Capture the cell that displays the provided text and extract its [X, Y] central coordinate. 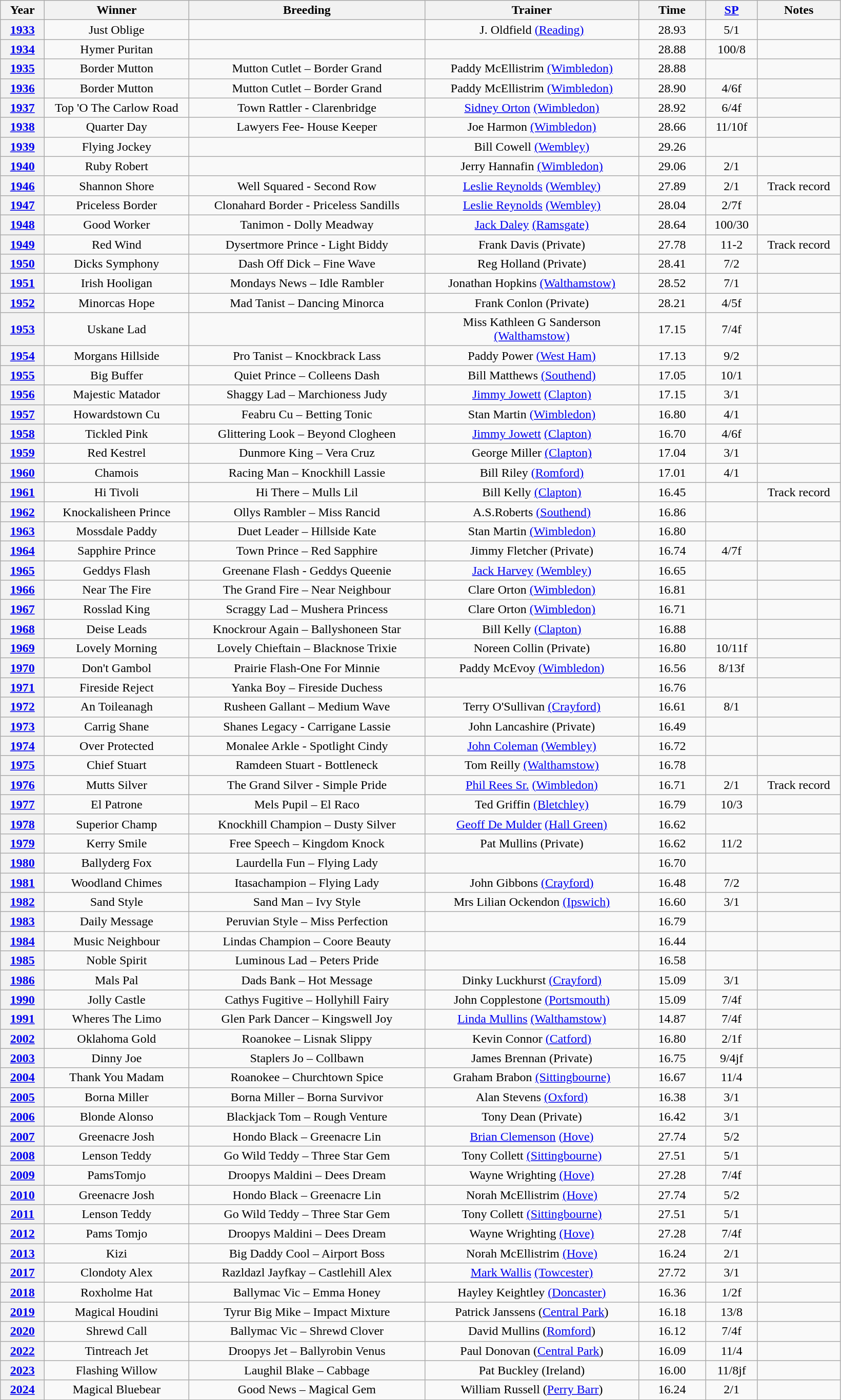
Linda Mullins (Walthamstow) [532, 1019]
Breeding [307, 10]
Miss Kathleen G Sanderson (Walthamstow) [532, 329]
Tony Dean (Private) [532, 1117]
Big Daddy Cool – Airport Boss [307, 1253]
Rusheen Gallant – Medium Wave [307, 707]
1978 [23, 824]
Dysertmore Prince - Light Biddy [307, 245]
John Copplestone (Portsmouth) [532, 1000]
Dash Off Dick – Fine Wave [307, 264]
1966 [23, 590]
28.66 [672, 127]
16.00 [672, 1370]
28.93 [672, 30]
Trainer [532, 10]
11/10f [731, 127]
16.67 [672, 1078]
Jack Harvey (Wembley) [532, 571]
28.21 [672, 303]
28.52 [672, 283]
Razldazl Jayfkay – Castlehill Alex [307, 1273]
1974 [23, 746]
Graham Brabon (Sittingbourne) [532, 1078]
Ollys Rambler – Miss Rancid [307, 512]
Noreen Collin (Private) [532, 648]
Dinky Luckhurst (Crayford) [532, 980]
Hymer Puritan [117, 49]
8/13f [731, 668]
28.90 [672, 88]
Jimmy Fletcher (Private) [532, 551]
11/8jf [731, 1370]
Mossdale Paddy [117, 531]
Bill Riley (Romford) [532, 473]
El Patrone [117, 804]
James Brennan (Private) [532, 1058]
28.92 [672, 108]
27.72 [672, 1273]
2008 [23, 1155]
Good Worker [117, 225]
1/2f [731, 1292]
Over Protected [117, 746]
100/8 [731, 49]
1968 [23, 629]
Peruvian Style – Miss Perfection [307, 922]
Tyrur Big Mike – Impact Mixture [307, 1312]
Rosslad King [117, 610]
29.06 [672, 166]
Tom Reilly (Walthamstow) [532, 765]
Oklahoma Gold [117, 1039]
2011 [23, 1214]
10/1 [731, 375]
1935 [23, 69]
Noble Spirit [117, 961]
Magical Houdini [117, 1312]
16.75 [672, 1058]
1948 [23, 225]
Lovely Chieftain – Blacknose Trixie [307, 648]
Music Neighbour [117, 941]
13/8 [731, 1312]
16.65 [672, 571]
Shrewd Call [117, 1331]
Pams Tomjo [117, 1234]
2022 [23, 1351]
17.13 [672, 356]
2019 [23, 1312]
16.09 [672, 1351]
Superior Champ [117, 824]
2007 [23, 1136]
16.86 [672, 512]
4/5f [731, 303]
16.61 [672, 707]
1971 [23, 687]
1977 [23, 804]
Sand Man – Ivy Style [307, 902]
16.49 [672, 726]
1964 [23, 551]
Borna Miller [117, 1097]
Town Rattler - Clarenbridge [307, 108]
Mad Tanist – Dancing Minorca [307, 303]
Paul Donovan (Central Park) [532, 1351]
Patrick Janssens (Central Park) [532, 1312]
2023 [23, 1370]
1981 [23, 882]
1953 [23, 329]
Well Squared - Second Row [307, 186]
2009 [23, 1175]
29.26 [672, 147]
Roxholme Hat [117, 1292]
16.42 [672, 1117]
2004 [23, 1078]
Shaggy Lad – Marchioness Judy [307, 395]
Good News – Magical Gem [307, 1390]
1940 [23, 166]
Joe Harmon (Wimbledon) [532, 127]
J. Oldfield (Reading) [532, 30]
17.04 [672, 453]
Paddy Power (West Ham) [532, 356]
1961 [23, 492]
Sand Style [117, 902]
Howardstown Cu [117, 414]
1939 [23, 147]
William Russell (Perry Barr) [532, 1390]
Cathys Fugitive – Hollyhill Fairy [307, 1000]
Reg Holland (Private) [532, 264]
Pat Buckley (Ireland) [532, 1370]
Sapphire Prince [117, 551]
10/3 [731, 804]
Ruby Robert [117, 166]
John Gibbons (Crayford) [532, 882]
27.89 [672, 186]
Bill Matthews (Southend) [532, 375]
Jonathan Hopkins (Walthamstow) [532, 283]
Staplers Jo – Collbawn [307, 1058]
1955 [23, 375]
Tintreach Jet [117, 1351]
Greenane Flash - Geddys Queenie [307, 571]
John Coleman (Wembley) [532, 746]
16.45 [672, 492]
Jolly Castle [117, 1000]
Priceless Border [117, 205]
Ballymac Vic – Shrewd Clover [307, 1331]
Yanka Boy – Fireside Duchess [307, 687]
The Grand Silver - Simple Pride [307, 785]
1951 [23, 283]
Big Buffer [117, 375]
Alan Stevens (Oxford) [532, 1097]
16.38 [672, 1097]
Mark Wallis (Towcester) [532, 1273]
17.01 [672, 473]
16.60 [672, 902]
1979 [23, 843]
Mutts Silver [117, 785]
16.74 [672, 551]
Duet Leader – Hillside Kate [307, 531]
1957 [23, 414]
1984 [23, 941]
2003 [23, 1058]
Fireside Reject [117, 687]
Frank Davis (Private) [532, 245]
100/30 [731, 225]
Roanokee – Lisnak Slippy [307, 1039]
Ballymac Vic – Emma Honey [307, 1292]
Dinny Joe [117, 1058]
Near The Fire [117, 590]
1970 [23, 668]
1958 [23, 434]
Daily Message [117, 922]
1983 [23, 922]
2010 [23, 1195]
16.36 [672, 1292]
Clonahard Border - Priceless Sandills [307, 205]
Magical Bluebear [117, 1390]
1946 [23, 186]
Time [672, 10]
1982 [23, 902]
1938 [23, 127]
Notes [799, 10]
Geddys Flash [117, 571]
2002 [23, 1039]
Sidney Orton (Wimbledon) [532, 108]
Blackjack Tom – Rough Venture [307, 1117]
Jack Daley (Ramsgate) [532, 225]
Winner [117, 10]
Feabru Cu – Betting Tonic [307, 414]
1947 [23, 205]
1937 [23, 108]
SP [731, 10]
George Miller (Clapton) [532, 453]
Quarter Day [117, 127]
28.41 [672, 264]
16.18 [672, 1312]
2012 [23, 1234]
1965 [23, 571]
2/7f [731, 205]
PamsTomjo [117, 1175]
1986 [23, 980]
14.87 [672, 1019]
An Toileanagh [117, 707]
John Lancashire (Private) [532, 726]
Brian Clemenson (Hove) [532, 1136]
28.04 [672, 205]
Red Wind [117, 245]
16.56 [672, 668]
Tanimon - Dolly Meadway [307, 225]
A.S.Roberts (Southend) [532, 512]
1963 [23, 531]
1990 [23, 1000]
1952 [23, 303]
Dads Bank – Hot Message [307, 980]
1950 [23, 264]
10/11f [731, 648]
Flashing Willow [117, 1370]
Kerry Smile [117, 843]
Jerry Hannafin (Wimbledon) [532, 166]
Lindas Champion – Coore Beauty [307, 941]
Hayley Keightley (Doncaster) [532, 1292]
Woodland Chimes [117, 882]
Borna Miller – Borna Survivor [307, 1097]
1954 [23, 356]
Knockhill Champion – Dusty Silver [307, 824]
1956 [23, 395]
17.05 [672, 375]
Majestic Matador [117, 395]
Red Kestrel [117, 453]
1960 [23, 473]
Lovely Morning [117, 648]
Just Oblige [117, 30]
16.88 [672, 629]
Racing Man – Knockhill Lassie [307, 473]
Quiet Prince – Colleens Dash [307, 375]
2/1f [731, 1039]
Shannon Shore [117, 186]
Morgans Hillside [117, 356]
6/4f [731, 108]
16.76 [672, 687]
Irish Hooligan [117, 283]
Geoff De Mulder (Hall Green) [532, 824]
Roanokee – Churchtown Spice [307, 1078]
Chief Stuart [117, 765]
Terry O'Sullivan (Crayford) [532, 707]
1985 [23, 961]
16.48 [672, 882]
11-2 [731, 245]
27.78 [672, 245]
Pat Mullins (Private) [532, 843]
Dicks Symphony [117, 264]
1934 [23, 49]
David Mullins (Romford) [532, 1331]
Dunmore King – Vera Cruz [307, 453]
16.12 [672, 1331]
1980 [23, 863]
1936 [23, 88]
Flying Jockey [117, 147]
Knockrour Again – Ballyshoneen Star [307, 629]
16.58 [672, 961]
Hi Tivoli [117, 492]
Kevin Connor (Catford) [532, 1039]
Monalee Arkle - Spotlight Cindy [307, 746]
Ted Griffin (Bletchley) [532, 804]
1991 [23, 1019]
Deise Leads [117, 629]
Laurdella Fun – Flying Lady [307, 863]
Mels Pupil – El Raco [307, 804]
2018 [23, 1292]
Lawyers Fee- House Keeper [307, 127]
Laughil Blake – Cabbage [307, 1370]
Thank You Madam [117, 1078]
2020 [23, 1331]
The Grand Fire – Near Neighbour [307, 590]
Blonde Alonso [117, 1117]
Mrs Lilian Ockendon (Ipswich) [532, 902]
2024 [23, 1390]
Uskane Lad [117, 329]
8/1 [731, 707]
Wheres The Limo [117, 1019]
Town Prince – Red Sapphire [307, 551]
Prairie Flash-One For Minnie [307, 668]
2005 [23, 1097]
Tickled Pink [117, 434]
2013 [23, 1253]
2006 [23, 1117]
Ballyderg Fox [117, 863]
Itasachampion – Flying Lady [307, 882]
Don't Gambol [117, 668]
Mals Pal [117, 980]
1975 [23, 765]
9/4jf [731, 1058]
Knockalisheen Prince [117, 512]
1969 [23, 648]
Mondays News – Idle Rambler [307, 283]
Hi There – Mulls Lil [307, 492]
1959 [23, 453]
1973 [23, 726]
1967 [23, 610]
Scraggy Lad – Mushera Princess [307, 610]
Glen Park Dancer – Kingswell Joy [307, 1019]
Free Speech – Kingdom Knock [307, 843]
1933 [23, 30]
16.72 [672, 746]
28.64 [672, 225]
Ramdeen Stuart - Bottleneck [307, 765]
Pro Tanist – Knockbrack Lass [307, 356]
1949 [23, 245]
Chamois [117, 473]
Glittering Look – Beyond Clogheen [307, 434]
7/1 [731, 283]
Year [23, 10]
Frank Conlon (Private) [532, 303]
Shanes Legacy - Carrigane Lassie [307, 726]
Kizi [117, 1253]
9/2 [731, 356]
Carrig Shane [117, 726]
4/7f [731, 551]
1976 [23, 785]
2017 [23, 1273]
Minorcas Hope [117, 303]
Top 'O The Carlow Road [117, 108]
Droopys Jet – Ballyrobin Venus [307, 1351]
Luminous Lad – Peters Pride [307, 961]
16.44 [672, 941]
16.81 [672, 590]
Phil Rees Sr. (Wimbledon) [532, 785]
Clondoty Alex [117, 1273]
1972 [23, 707]
1962 [23, 512]
16.78 [672, 765]
11/2 [731, 843]
Bill Cowell (Wembley) [532, 147]
Paddy McEvoy (Wimbledon) [532, 668]
